Identify which cell holds the provided text, then report its [X, Y] central coordinate. 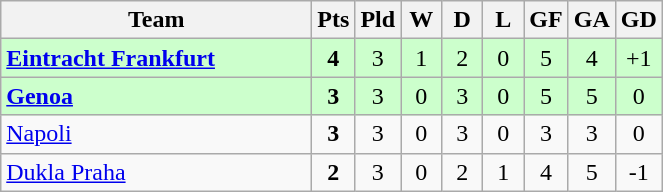
GD [638, 20]
Genoa [156, 96]
D [462, 20]
GA [592, 20]
+1 [638, 58]
Eintracht Frankfurt [156, 58]
GF [546, 20]
-1 [638, 172]
Pld [378, 20]
Dukla Praha [156, 172]
Pts [334, 20]
Napoli [156, 134]
Team [156, 20]
W [422, 20]
L [504, 20]
